Identify which cell holds the provided text, then report its [x, y] central coordinate. 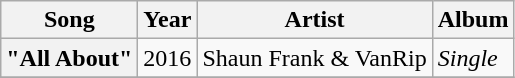
2016 [168, 58]
Album [473, 20]
Single [473, 58]
Artist [314, 20]
Year [168, 20]
Shaun Frank & VanRip [314, 58]
"All About" [70, 58]
Song [70, 20]
